Extract the (X, Y) coordinate from the center of the cell holding the provided text.  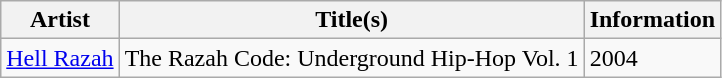
Title(s) (352, 20)
2004 (652, 58)
Information (652, 20)
Artist (60, 20)
The Razah Code: Underground Hip-Hop Vol. 1 (352, 58)
Hell Razah (60, 58)
